Return the [x, y] coordinate for the center point of the cell that contains the specified text.  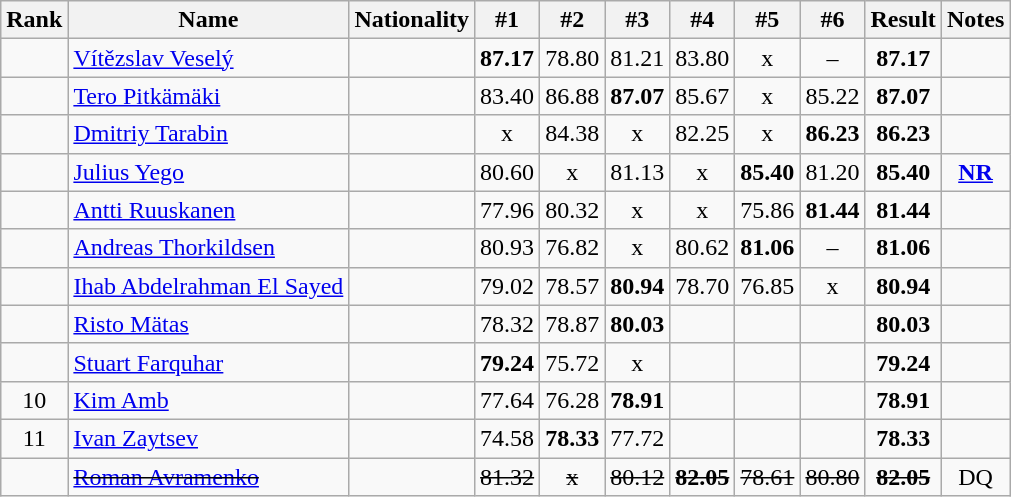
#4 [702, 20]
78.70 [702, 286]
81.13 [638, 172]
80.32 [572, 210]
78.87 [572, 324]
85.22 [832, 96]
10 [34, 400]
#3 [638, 20]
Vítězslav Veselý [208, 58]
76.28 [572, 400]
85.67 [702, 96]
Result [903, 20]
#1 [508, 20]
DQ [975, 477]
77.72 [638, 438]
78.32 [508, 324]
80.93 [508, 248]
Stuart Farquhar [208, 362]
11 [34, 438]
79.02 [508, 286]
Ihab Abdelrahman El Sayed [208, 286]
#6 [832, 20]
75.86 [768, 210]
#5 [768, 20]
Ivan Zaytsev [208, 438]
78.57 [572, 286]
75.72 [572, 362]
Nationality [412, 20]
80.80 [832, 477]
77.64 [508, 400]
80.62 [702, 248]
83.80 [702, 58]
78.80 [572, 58]
77.96 [508, 210]
81.21 [638, 58]
Antti Ruuskanen [208, 210]
#2 [572, 20]
76.82 [572, 248]
76.85 [768, 286]
Rank [34, 20]
83.40 [508, 96]
78.61 [768, 477]
84.38 [572, 134]
Notes [975, 20]
Andreas Thorkildsen [208, 248]
81.20 [832, 172]
82.25 [702, 134]
NR [975, 172]
Name [208, 20]
Dmitriy Tarabin [208, 134]
Julius Yego [208, 172]
81.32 [508, 477]
80.60 [508, 172]
74.58 [508, 438]
80.12 [638, 477]
Tero Pitkämäki [208, 96]
86.88 [572, 96]
Risto Mätas [208, 324]
Roman Avramenko [208, 477]
Kim Amb [208, 400]
